From the cell containing the given text, extract its center point as [X, Y] coordinate. 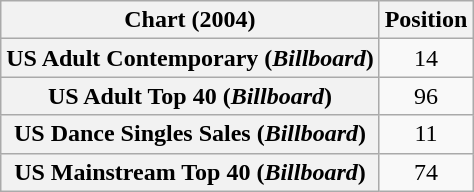
US Adult Top 40 (Billboard) [190, 96]
74 [426, 172]
14 [426, 58]
96 [426, 96]
US Dance Singles Sales (Billboard) [190, 134]
Chart (2004) [190, 20]
US Adult Contemporary (Billboard) [190, 58]
Position [426, 20]
11 [426, 134]
US Mainstream Top 40 (Billboard) [190, 172]
